Pinpoint the cell where the given text exists, returning its (x, y) midpoint coordinate. 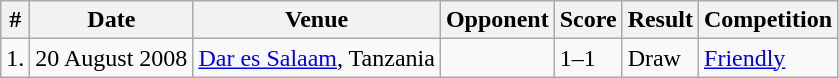
# (16, 20)
Score (588, 20)
Friendly (768, 58)
Opponent (497, 20)
Competition (768, 20)
1. (16, 58)
Draw (660, 58)
Date (112, 20)
20 August 2008 (112, 58)
Dar es Salaam, Tanzania (317, 58)
1–1 (588, 58)
Venue (317, 20)
Result (660, 20)
